Determine the (x, y) coordinate at the center of the cell enclosing the given text.  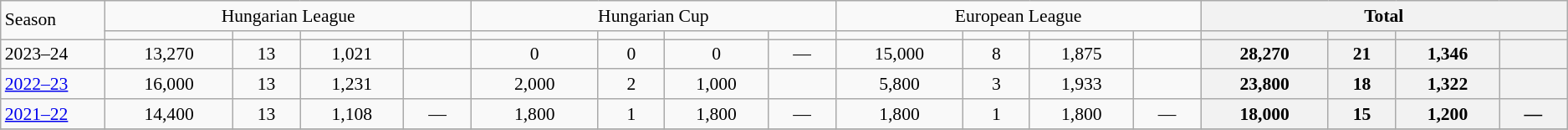
8 (997, 55)
14,400 (169, 114)
1,000 (717, 85)
Season (54, 20)
2023–24 (54, 55)
1,346 (1448, 55)
13,270 (169, 55)
1,231 (352, 85)
1,933 (1081, 85)
28,270 (1264, 55)
1,322 (1448, 85)
Hungarian Cup (653, 16)
2 (631, 85)
16,000 (169, 85)
23,800 (1264, 85)
3 (997, 85)
1,108 (352, 114)
1,200 (1448, 114)
18,000 (1264, 114)
European League (1019, 16)
18 (1361, 85)
15 (1361, 114)
Total (1384, 16)
2,000 (534, 85)
21 (1361, 55)
15,000 (899, 55)
1,021 (352, 55)
2022–23 (54, 85)
1,875 (1081, 55)
2021–22 (54, 114)
5,800 (899, 85)
Hungarian League (289, 16)
